Detect which cell encompasses the target text, then output its [X, Y] center coordinate. 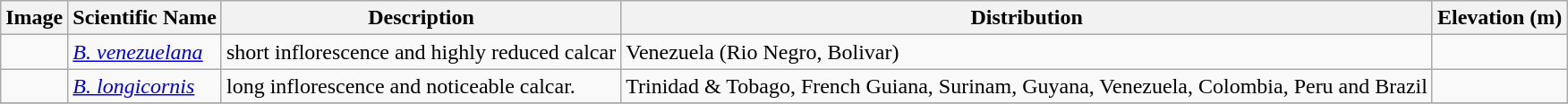
B. longicornis [145, 86]
Distribution [1027, 18]
Trinidad & Tobago, French Guiana, Surinam, Guyana, Venezuela, Colombia, Peru and Brazil [1027, 86]
long inflorescence and noticeable calcar. [421, 86]
Scientific Name [145, 18]
Image [34, 18]
Elevation (m) [1499, 18]
Description [421, 18]
short inflorescence and highly reduced calcar [421, 52]
B. venezuelana [145, 52]
Venezuela (Rio Negro, Bolivar) [1027, 52]
